Find where the given text appears and provide that cell's center as (x, y) coordinate. 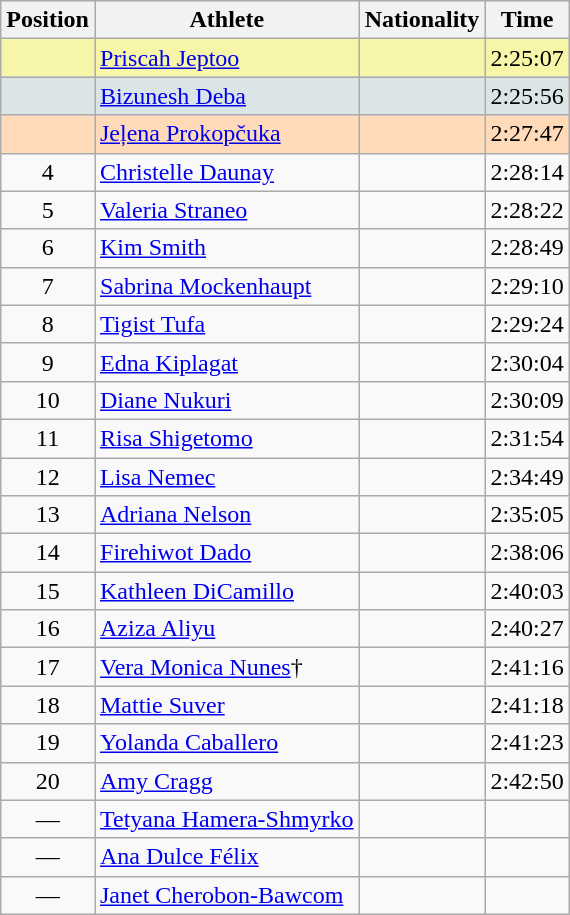
2:30:04 (527, 362)
10 (48, 400)
7 (48, 286)
2:40:03 (527, 591)
2:31:54 (527, 438)
Risa Shigetomo (226, 438)
2:28:14 (527, 172)
2:41:23 (527, 743)
2:41:18 (527, 705)
Jeļena Prokopčuka (226, 134)
13 (48, 515)
2:29:10 (527, 286)
16 (48, 629)
Valeria Straneo (226, 210)
2:35:05 (527, 515)
2:28:49 (527, 248)
2:34:49 (527, 477)
Edna Kiplagat (226, 362)
11 (48, 438)
2:28:22 (527, 210)
Diane Nukuri (226, 400)
5 (48, 210)
Lisa Nemec (226, 477)
Tetyana Hamera-Shmyrko (226, 819)
Sabrina Mockenhaupt (226, 286)
Adriana Nelson (226, 515)
Kim Smith (226, 248)
2:42:50 (527, 781)
Amy Cragg (226, 781)
17 (48, 667)
15 (48, 591)
2:38:06 (527, 553)
Nationality (422, 20)
Firehiwot Dado (226, 553)
Ana Dulce Félix (226, 857)
Mattie Suver (226, 705)
19 (48, 743)
8 (48, 324)
9 (48, 362)
6 (48, 248)
Athlete (226, 20)
2:29:24 (527, 324)
Janet Cherobon-Bawcom (226, 895)
Vera Monica Nunes† (226, 667)
Yolanda Caballero (226, 743)
2:40:27 (527, 629)
Tigist Tufa (226, 324)
Bizunesh Deba (226, 96)
Kathleen DiCamillo (226, 591)
2:30:09 (527, 400)
14 (48, 553)
Christelle Daunay (226, 172)
20 (48, 781)
2:25:56 (527, 96)
18 (48, 705)
2:25:07 (527, 58)
Position (48, 20)
Time (527, 20)
2:41:16 (527, 667)
Priscah Jeptoo (226, 58)
12 (48, 477)
Aziza Aliyu (226, 629)
4 (48, 172)
2:27:47 (527, 134)
